Output the (x, y) coordinate of the center of the cell containing the given text.  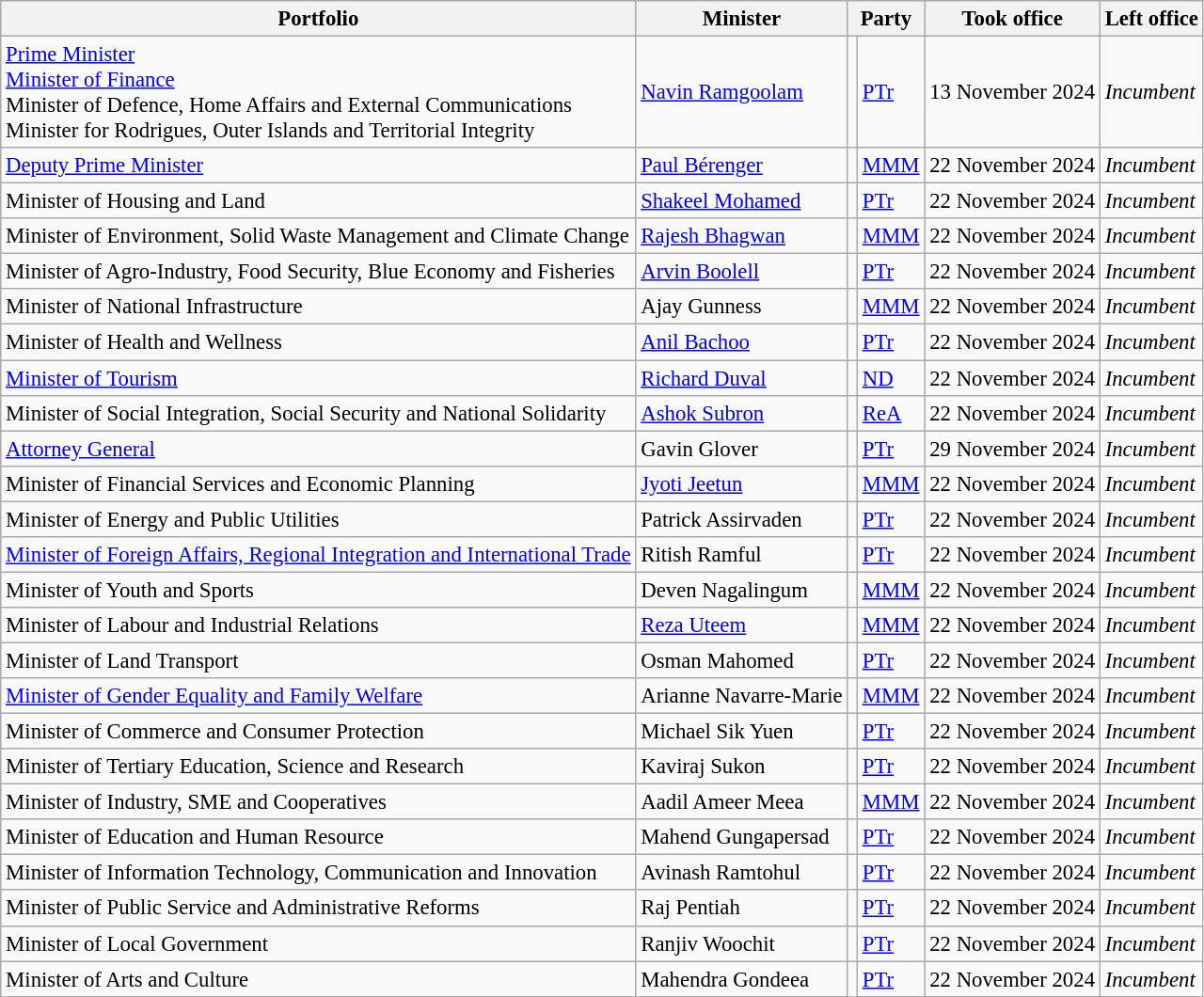
Minister of Housing and Land (318, 201)
Kaviraj Sukon (741, 767)
ND (890, 378)
Minister of Energy and Public Utilities (318, 519)
29 November 2024 (1012, 449)
Minister of Industry, SME and Cooperatives (318, 802)
Patrick Assirvaden (741, 519)
Minister of Arts and Culture (318, 979)
Ritish Ramful (741, 555)
Minister of Tourism (318, 378)
Minister (741, 19)
Minister of Financial Services and Economic Planning (318, 483)
Osman Mahomed (741, 660)
Minister of Social Integration, Social Security and National Solidarity (318, 413)
Minister of Youth and Sports (318, 590)
Richard Duval (741, 378)
Minister of Gender Equality and Family Welfare (318, 696)
Arianne Navarre-Marie (741, 696)
Shakeel Mohamed (741, 201)
Minister of Labour and Industrial Relations (318, 625)
Arvin Boolell (741, 272)
Ashok Subron (741, 413)
ReA (890, 413)
Rajesh Bhagwan (741, 236)
Paul Bérenger (741, 166)
Minister of National Infrastructure (318, 308)
Ranjiv Woochit (741, 943)
Raj Pentiah (741, 909)
Michael Sik Yuen (741, 732)
Navin Ramgoolam (741, 92)
13 November 2024 (1012, 92)
Mahendra Gondeea (741, 979)
Minister of Education and Human Resource (318, 837)
Anil Bachoo (741, 342)
Minister of Local Government (318, 943)
Deven Nagalingum (741, 590)
Minister of Public Service and Administrative Reforms (318, 909)
Portfolio (318, 19)
Attorney General (318, 449)
Mahend Gungapersad (741, 837)
Minister of Foreign Affairs, Regional Integration and International Trade (318, 555)
Minister of Health and Wellness (318, 342)
Minister of Land Transport (318, 660)
Minister of Commerce and Consumer Protection (318, 732)
Left office (1151, 19)
Party (886, 19)
Jyoti Jeetun (741, 483)
Minister of Agro-Industry, Food Security, Blue Economy and Fisheries (318, 272)
Minister of Environment, Solid Waste Management and Climate Change (318, 236)
Took office (1012, 19)
Minister of Tertiary Education, Science and Research (318, 767)
Minister of Information Technology, Communication and Innovation (318, 873)
Gavin Glover (741, 449)
Deputy Prime Minister (318, 166)
Avinash Ramtohul (741, 873)
Aadil Ameer Meea (741, 802)
Ajay Gunness (741, 308)
Reza Uteem (741, 625)
